Return [x, y] of the center of cell containing provided text 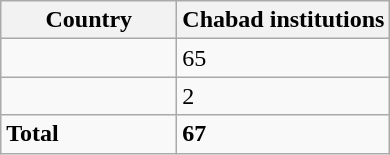
2 [284, 96]
65 [284, 58]
67 [284, 134]
Total [89, 134]
Chabad institutions [284, 20]
Country [89, 20]
